Determine the [X, Y] coordinate at the center of the cell enclosing the given text.  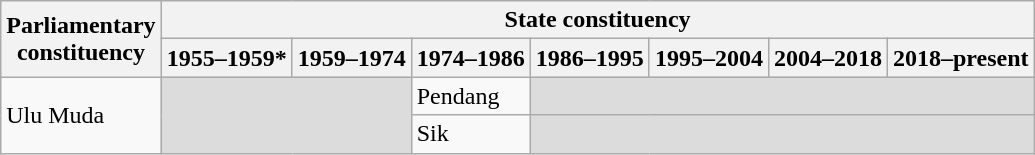
State constituency [598, 20]
2004–2018 [828, 58]
1959–1974 [352, 58]
1955–1959* [226, 58]
2018–present [960, 58]
1986–1995 [590, 58]
Sik [470, 134]
Ulu Muda [81, 115]
Parliamentaryconstituency [81, 39]
Pendang [470, 96]
1995–2004 [708, 58]
1974–1986 [470, 58]
